Search for the cell housing the specified text and yield its (x, y) center coordinate. 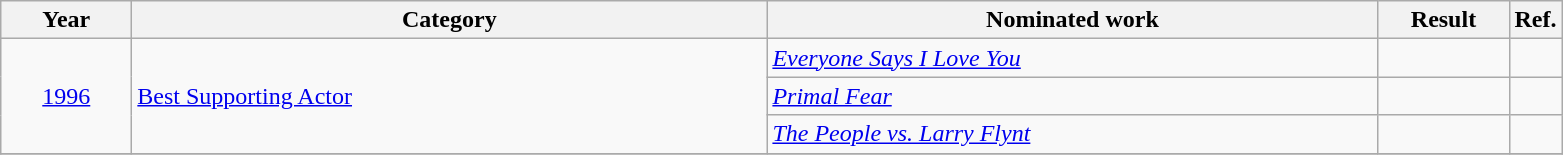
Primal Fear (1072, 96)
Best Supporting Actor (450, 96)
The People vs. Larry Flynt (1072, 134)
1996 (66, 96)
Nominated work (1072, 20)
Category (450, 20)
Everyone Says I Love You (1072, 58)
Year (66, 20)
Ref. (1536, 20)
Result (1444, 20)
